From the cell containing the given text, extract its center point as [X, Y] coordinate. 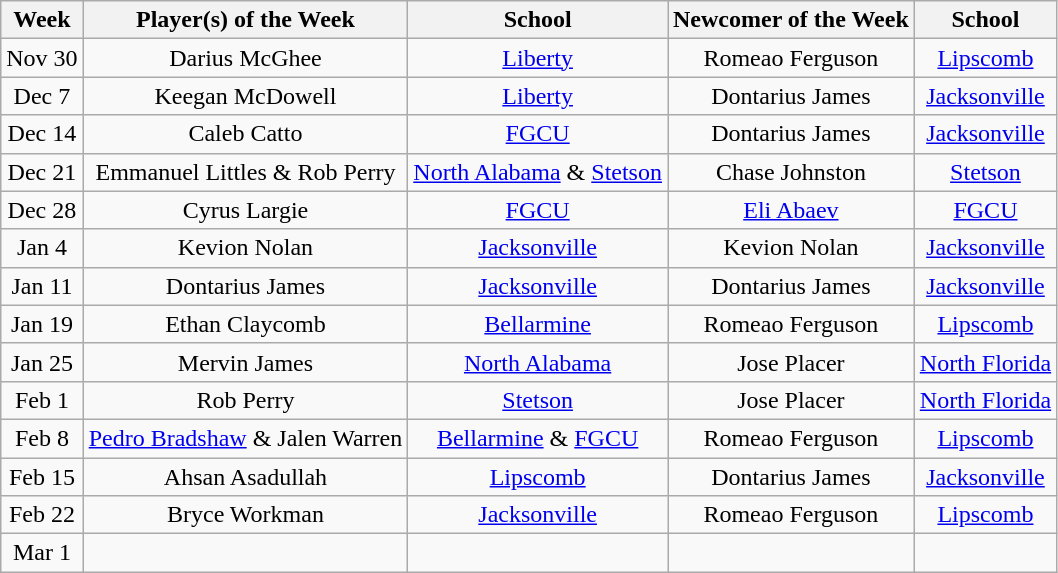
North Alabama [538, 362]
Feb 8 [42, 438]
Feb 22 [42, 515]
Bellarmine & FGCU [538, 438]
Week [42, 20]
Dec 14 [42, 134]
Feb 1 [42, 400]
Jan 11 [42, 286]
Player(s) of the Week [246, 20]
Mervin James [246, 362]
North Alabama & Stetson [538, 172]
Pedro Bradshaw & Jalen Warren [246, 438]
Ahsan Asadullah [246, 477]
Rob Perry [246, 400]
Newcomer of the Week [792, 20]
Feb 15 [42, 477]
Dec 21 [42, 172]
Jan 25 [42, 362]
Dec 7 [42, 96]
Darius McGhee [246, 58]
Ethan Claycomb [246, 324]
Cyrus Largie [246, 210]
Bellarmine [538, 324]
Bryce Workman [246, 515]
Dec 28 [42, 210]
Emmanuel Littles & Rob Perry [246, 172]
Keegan McDowell [246, 96]
Mar 1 [42, 553]
Jan 4 [42, 248]
Eli Abaev [792, 210]
Caleb Catto [246, 134]
Nov 30 [42, 58]
Jan 19 [42, 324]
Chase Johnston [792, 172]
